From the cell containing the given text, extract its center point as (x, y) coordinate. 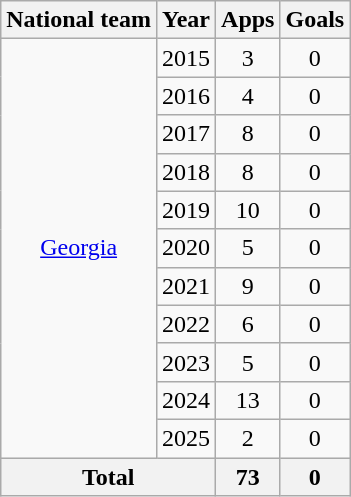
Total (108, 477)
2025 (186, 438)
2021 (186, 286)
Georgia (79, 248)
3 (248, 58)
2020 (186, 248)
2017 (186, 134)
Year (186, 20)
10 (248, 210)
Goals (315, 20)
2019 (186, 210)
2018 (186, 172)
2016 (186, 96)
13 (248, 400)
Apps (248, 20)
2 (248, 438)
9 (248, 286)
National team (79, 20)
4 (248, 96)
2024 (186, 400)
73 (248, 477)
2023 (186, 362)
2015 (186, 58)
2022 (186, 324)
6 (248, 324)
